Find where the given text appears and provide that cell's center as [x, y] coordinate. 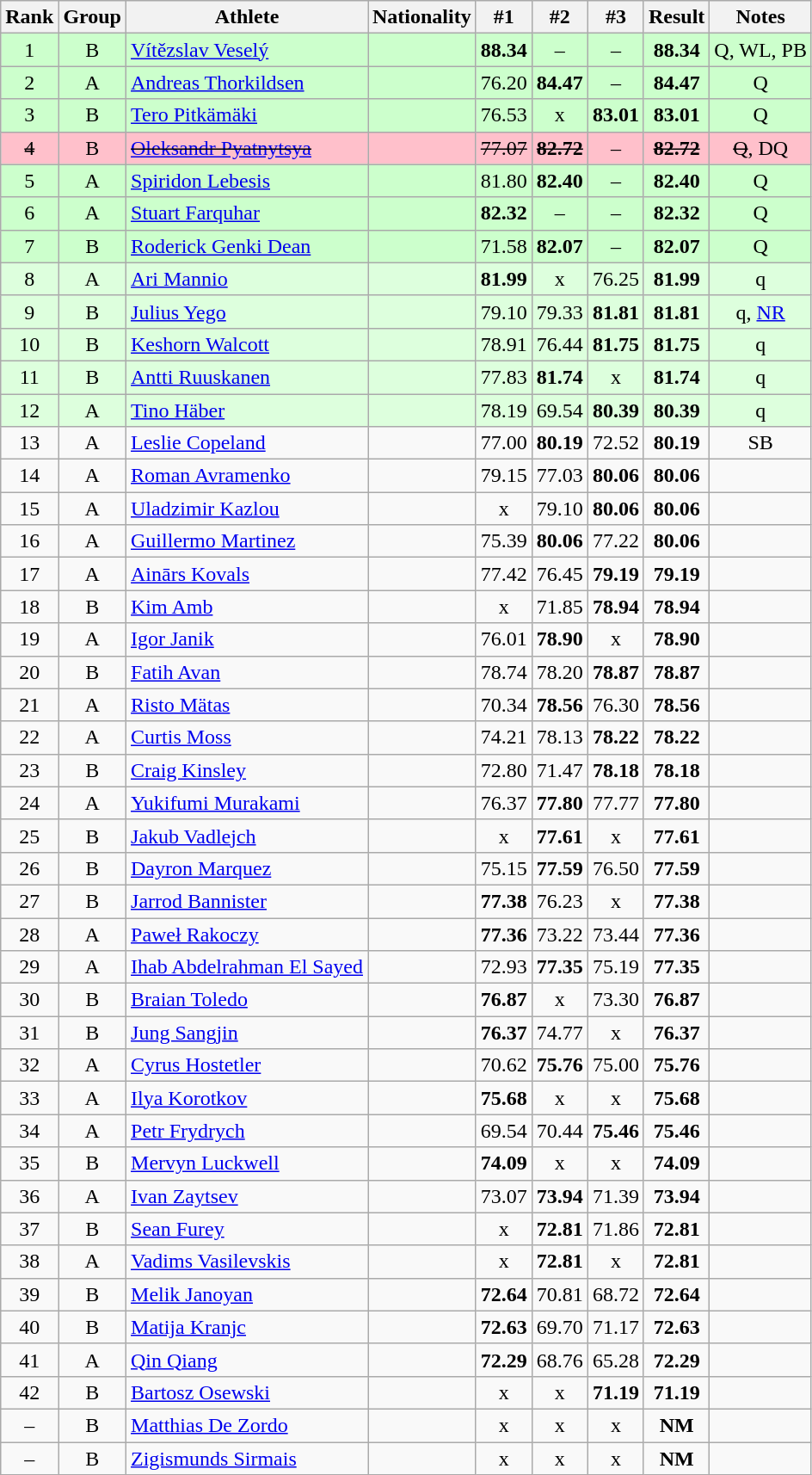
65.28 [616, 1360]
42 [29, 1392]
71.58 [504, 246]
71.17 [616, 1327]
37 [29, 1229]
18 [29, 607]
Matthias De Zordo [248, 1425]
70.81 [559, 1294]
78.20 [559, 672]
73.44 [616, 934]
76.44 [559, 344]
Melik Janoyan [248, 1294]
Paweł Rakoczy [248, 934]
22 [29, 737]
79.15 [504, 476]
Mervyn Luckwell [248, 1163]
24 [29, 803]
2 [29, 83]
Ihab Abdelrahman El Sayed [248, 967]
76.25 [616, 279]
78.74 [504, 672]
Leslie Copeland [248, 443]
20 [29, 672]
Matija Kranjc [248, 1327]
Petr Frydrych [248, 1131]
14 [29, 476]
12 [29, 410]
76.01 [504, 639]
Zigismunds Sirmais [248, 1459]
70.62 [504, 1065]
74.77 [559, 1033]
Risto Mätas [248, 705]
28 [29, 934]
77.03 [559, 476]
Andreas Thorkildsen [248, 83]
Athlete [248, 17]
76.53 [504, 115]
1 [29, 50]
13 [29, 443]
34 [29, 1131]
77.22 [616, 541]
71.47 [559, 770]
8 [29, 279]
70.44 [559, 1131]
Jung Sangjin [248, 1033]
77.00 [504, 443]
16 [29, 541]
21 [29, 705]
71.39 [616, 1196]
Curtis Moss [248, 737]
Bartosz Osewski [248, 1392]
Cyrus Hostetler [248, 1065]
79.33 [559, 312]
78.91 [504, 344]
23 [29, 770]
Braian Toledo [248, 1000]
68.72 [616, 1294]
27 [29, 901]
75.19 [616, 967]
Antti Ruuskanen [248, 377]
9 [29, 312]
Q, WL, PB [760, 50]
68.76 [559, 1360]
25 [29, 836]
Julius Yego [248, 312]
Qin Qiang [248, 1360]
Oleksandr Pyatnytsya [248, 148]
77.77 [616, 803]
Vadims Vasilevskis [248, 1262]
78.19 [504, 410]
71.86 [616, 1229]
31 [29, 1033]
Ivan Zaytsev [248, 1196]
76.45 [559, 574]
41 [29, 1360]
39 [29, 1294]
73.07 [504, 1196]
6 [29, 213]
Igor Janik [248, 639]
77.07 [504, 148]
Roderick Genki Dean [248, 246]
26 [29, 868]
76.23 [559, 901]
q, NR [760, 312]
38 [29, 1262]
75.00 [616, 1065]
73.30 [616, 1000]
30 [29, 1000]
Kim Amb [248, 607]
73.22 [559, 934]
74.21 [504, 737]
15 [29, 509]
Nationality [422, 17]
70.34 [504, 705]
19 [29, 639]
Result [676, 17]
Sean Furey [248, 1229]
Roman Avramenko [248, 476]
76.20 [504, 83]
Keshorn Walcott [248, 344]
81.80 [504, 181]
Stuart Farquhar [248, 213]
Ainārs Kovals [248, 574]
76.50 [616, 868]
Uladzimir Kazlou [248, 509]
7 [29, 246]
Tero Pitkämäki [248, 115]
72.93 [504, 967]
78.13 [559, 737]
3 [29, 115]
29 [29, 967]
75.39 [504, 541]
10 [29, 344]
17 [29, 574]
Notes [760, 17]
72.80 [504, 770]
#2 [559, 17]
Ari Mannio [248, 279]
5 [29, 181]
71.85 [559, 607]
40 [29, 1327]
SB [760, 443]
36 [29, 1196]
Spiridon Lebesis [248, 181]
Craig Kinsley [248, 770]
Fatih Avan [248, 672]
Ilya Korotkov [248, 1098]
4 [29, 148]
11 [29, 377]
Rank [29, 17]
Jarrod Bannister [248, 901]
35 [29, 1163]
Group [93, 17]
Tino Häber [248, 410]
Dayron Marquez [248, 868]
#1 [504, 17]
Guillermo Martinez [248, 541]
72.52 [616, 443]
33 [29, 1098]
77.83 [504, 377]
Jakub Vadlejch [248, 836]
77.42 [504, 574]
69.70 [559, 1327]
Vítězslav Veselý [248, 50]
75.15 [504, 868]
32 [29, 1065]
76.30 [616, 705]
#3 [616, 17]
Yukifumi Murakami [248, 803]
Q, DQ [760, 148]
